Return the (x, y) coordinate for the center point of the cell that contains the specified text.  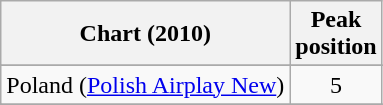
Chart (2010) (146, 34)
Peakposition (336, 34)
5 (336, 85)
Poland (Polish Airplay New) (146, 85)
